Return [x, y] of the center of cell containing provided text 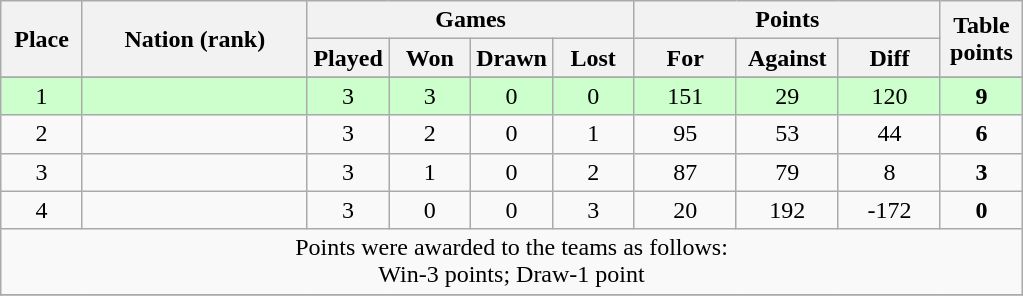
Lost [593, 58]
44 [889, 134]
53 [787, 134]
Won [430, 58]
29 [787, 96]
4 [42, 210]
-172 [889, 210]
Diff [889, 58]
120 [889, 96]
Against [787, 58]
Nation (rank) [194, 39]
8 [889, 172]
151 [685, 96]
Points [787, 20]
95 [685, 134]
Played [348, 58]
Games [470, 20]
192 [787, 210]
9 [981, 96]
6 [981, 134]
79 [787, 172]
Points were awarded to the teams as follows:Win-3 points; Draw-1 point [512, 262]
For [685, 58]
20 [685, 210]
Tablepoints [981, 39]
Place [42, 39]
87 [685, 172]
Drawn [512, 58]
